Pinpoint the cell where the given text exists, returning its (X, Y) midpoint coordinate. 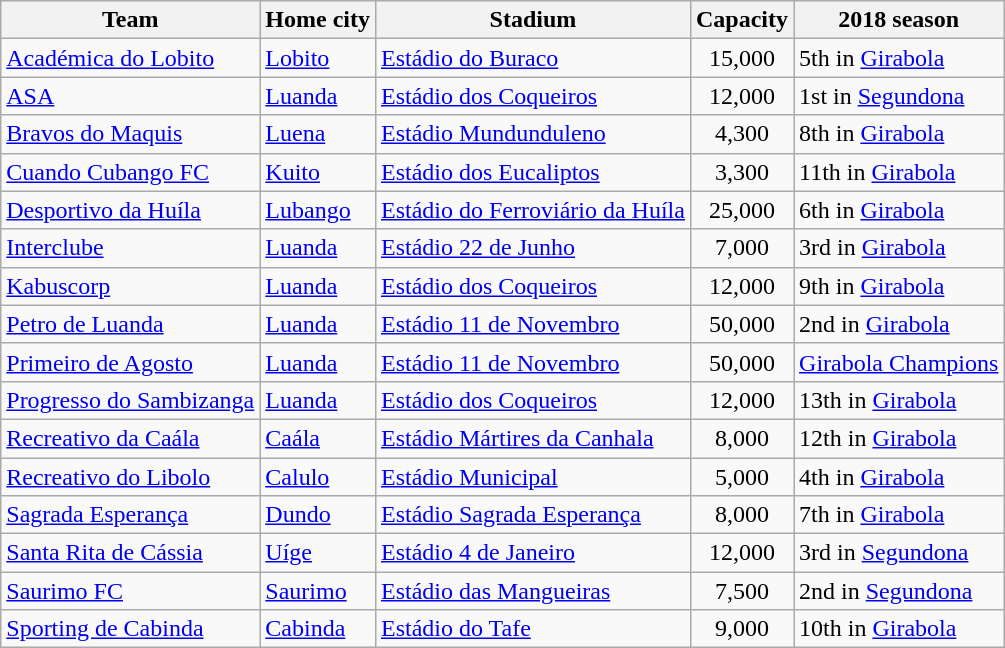
4th in Girabola (899, 477)
2nd in Segundona (899, 591)
Estádio 4 de Janeiro (532, 553)
7,000 (742, 248)
Team (130, 20)
4,300 (742, 134)
Estádio dos Eucaliptos (532, 172)
Petro de Luanda (130, 324)
Capacity (742, 20)
Primeiro de Agosto (130, 362)
3rd in Girabola (899, 248)
ASA (130, 96)
Recreativo do Libolo (130, 477)
Progresso do Sambizanga (130, 400)
Cuando Cubango FC (130, 172)
1st in Segundona (899, 96)
6th in Girabola (899, 210)
Calulo (318, 477)
Estádio das Mangueiras (532, 591)
15,000 (742, 58)
Girabola Champions (899, 362)
Estádio do Buraco (532, 58)
7th in Girabola (899, 515)
Sporting de Cabinda (130, 629)
2018 season (899, 20)
Sagrada Esperança (130, 515)
Estádio Mundunduleno (532, 134)
9,000 (742, 629)
Estádio do Ferroviário da Huíla (532, 210)
11th in Girabola (899, 172)
Kuito (318, 172)
Saurimo (318, 591)
13th in Girabola (899, 400)
Lubango (318, 210)
Cabinda (318, 629)
Académica do Lobito (130, 58)
Uíge (318, 553)
3,300 (742, 172)
Estádio Municipal (532, 477)
Saurimo FC (130, 591)
5,000 (742, 477)
Estádio Sagrada Esperança (532, 515)
Bravos do Maquis (130, 134)
5th in Girabola (899, 58)
7,500 (742, 591)
Interclube (130, 248)
2nd in Girabola (899, 324)
Estádio do Tafe (532, 629)
Kabuscorp (130, 286)
Recreativo da Caála (130, 438)
Lobito (318, 58)
Caála (318, 438)
Estádio Mártires da Canhala (532, 438)
Estádio 22 de Junho (532, 248)
8th in Girabola (899, 134)
12th in Girabola (899, 438)
9th in Girabola (899, 286)
Desportivo da Huíla (130, 210)
Home city (318, 20)
Stadium (532, 20)
Dundo (318, 515)
25,000 (742, 210)
10th in Girabola (899, 629)
3rd in Segundona (899, 553)
Santa Rita de Cássia (130, 553)
Luena (318, 134)
